Determine the (x, y) coordinate at the center of the cell enclosing the given text.  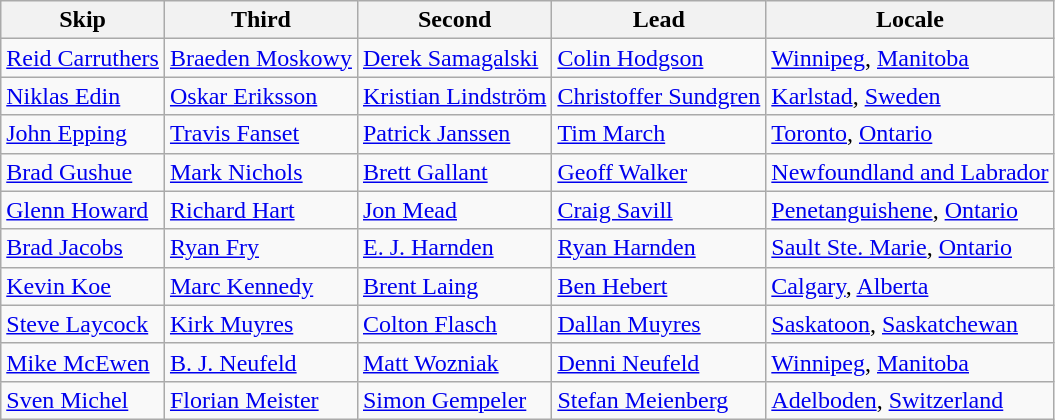
Brent Laing (454, 286)
Derek Samagalski (454, 58)
Ben Hebert (659, 286)
Second (454, 20)
Lead (659, 20)
Locale (910, 20)
Colton Flasch (454, 324)
Colin Hodgson (659, 58)
Denni Neufeld (659, 362)
Florian Meister (260, 400)
Jon Mead (454, 210)
John Epping (83, 134)
Reid Carruthers (83, 58)
Sault Ste. Marie, Ontario (910, 248)
Ryan Harnden (659, 248)
Craig Savill (659, 210)
Brad Jacobs (83, 248)
Oskar Eriksson (260, 96)
Brett Gallant (454, 172)
Simon Gempeler (454, 400)
Patrick Janssen (454, 134)
Travis Fanset (260, 134)
Dallan Muyres (659, 324)
Christoffer Sundgren (659, 96)
Mike McEwen (83, 362)
E. J. Harnden (454, 248)
Karlstad, Sweden (910, 96)
Niklas Edin (83, 96)
Third (260, 20)
Sven Michel (83, 400)
Adelboden, Switzerland (910, 400)
Ryan Fry (260, 248)
Stefan Meienberg (659, 400)
Kristian Lindström (454, 96)
Marc Kennedy (260, 286)
Toronto, Ontario (910, 134)
Kirk Muyres (260, 324)
Brad Gushue (83, 172)
Geoff Walker (659, 172)
B. J. Neufeld (260, 362)
Newfoundland and Labrador (910, 172)
Skip (83, 20)
Kevin Koe (83, 286)
Matt Wozniak (454, 362)
Tim March (659, 134)
Steve Laycock (83, 324)
Saskatoon, Saskatchewan (910, 324)
Penetanguishene, Ontario (910, 210)
Mark Nichols (260, 172)
Calgary, Alberta (910, 286)
Glenn Howard (83, 210)
Richard Hart (260, 210)
Braeden Moskowy (260, 58)
